Scan for the cell matching the given text and deliver its (X, Y) coordinate at center. 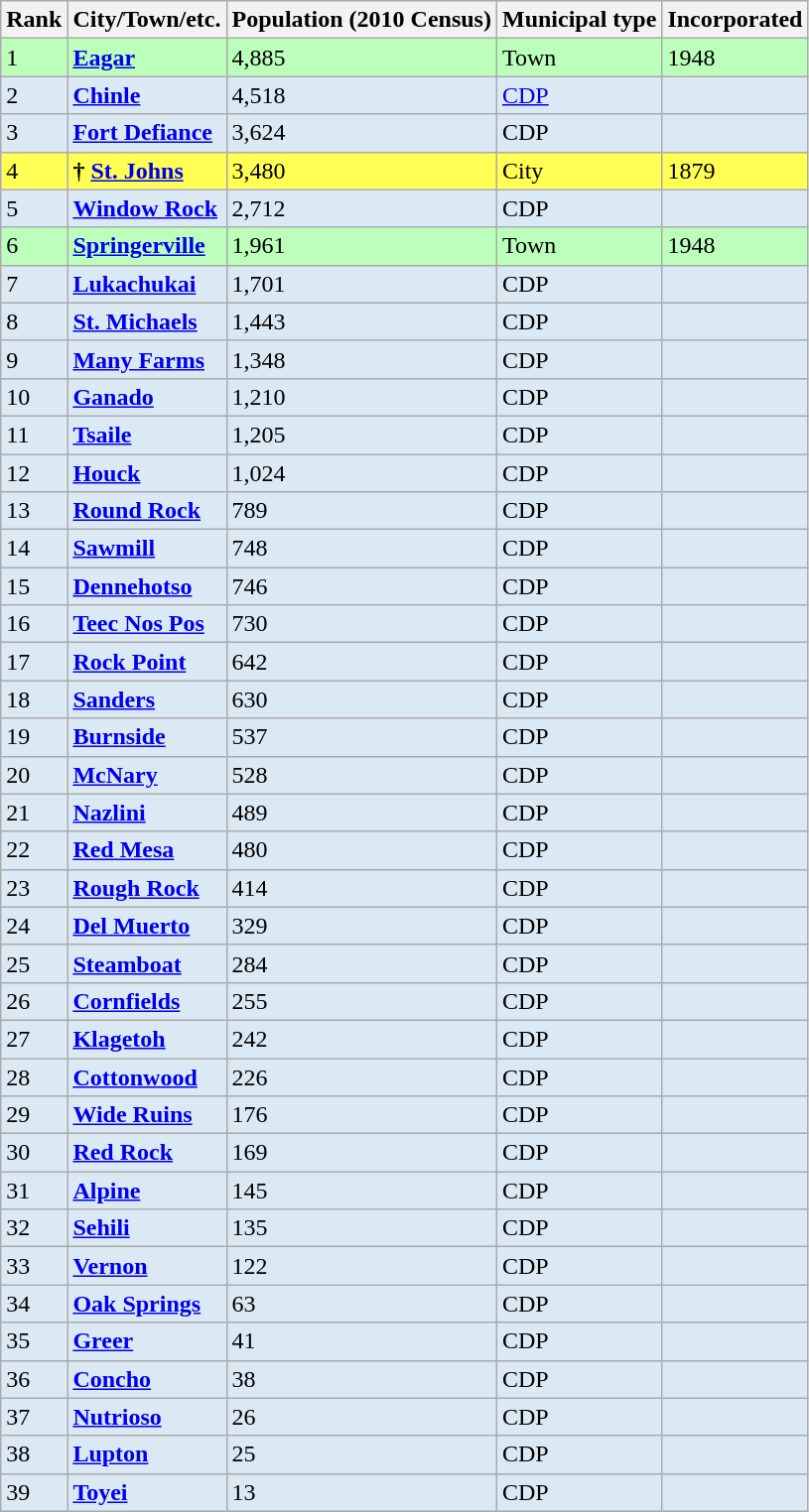
16 (34, 624)
33 (34, 1266)
18 (34, 699)
414 (361, 888)
Springerville (147, 246)
12 (34, 473)
Steamboat (147, 963)
730 (361, 624)
4 (34, 171)
Dennehotso (147, 586)
8 (34, 321)
Chinle (147, 95)
Lukachukai (147, 284)
City (579, 171)
6 (34, 246)
Tsaile (147, 435)
Rough Rock (147, 888)
Fort Defiance (147, 133)
Oak Springs (147, 1304)
41 (361, 1341)
1,024 (361, 473)
1,443 (361, 321)
748 (361, 549)
19 (34, 737)
145 (361, 1191)
Sanders (147, 699)
176 (361, 1115)
Wide Ruins (147, 1115)
22 (34, 850)
37 (34, 1417)
City/Town/etc. (147, 20)
† St. Johns (147, 171)
537 (361, 737)
35 (34, 1341)
Cornfields (147, 1001)
Red Mesa (147, 850)
Ganado (147, 397)
2,712 (361, 208)
Sawmill (147, 549)
284 (361, 963)
2 (34, 95)
Del Muerto (147, 926)
Houck (147, 473)
Vernon (147, 1266)
489 (361, 813)
Rock Point (147, 662)
21 (34, 813)
3 (34, 133)
9 (34, 359)
39 (34, 1492)
Municipal type (579, 20)
Sehili (147, 1228)
480 (361, 850)
32 (34, 1228)
Toyei (147, 1492)
Alpine (147, 1191)
14 (34, 549)
135 (361, 1228)
63 (361, 1304)
789 (361, 511)
34 (34, 1304)
Population (2010 Census) (361, 20)
329 (361, 926)
1,348 (361, 359)
Lupton (147, 1454)
10 (34, 397)
Klagetoh (147, 1039)
255 (361, 1001)
Greer (147, 1341)
528 (361, 775)
Burnside (147, 737)
29 (34, 1115)
Concho (147, 1379)
23 (34, 888)
1 (34, 58)
1879 (735, 171)
7 (34, 284)
30 (34, 1153)
36 (34, 1379)
4,885 (361, 58)
17 (34, 662)
20 (34, 775)
31 (34, 1191)
122 (361, 1266)
630 (361, 699)
169 (361, 1153)
1,205 (361, 435)
27 (34, 1039)
3,480 (361, 171)
15 (34, 586)
1,210 (361, 397)
Teec Nos Pos (147, 624)
746 (361, 586)
4,518 (361, 95)
St. Michaels (147, 321)
5 (34, 208)
242 (361, 1039)
Window Rock (147, 208)
Nutrioso (147, 1417)
Round Rock (147, 511)
3,624 (361, 133)
Incorporated (735, 20)
Nazlini (147, 813)
11 (34, 435)
226 (361, 1076)
28 (34, 1076)
24 (34, 926)
Cottonwood (147, 1076)
1,701 (361, 284)
Many Farms (147, 359)
Red Rock (147, 1153)
1,961 (361, 246)
Rank (34, 20)
642 (361, 662)
Eagar (147, 58)
McNary (147, 775)
